Output the [x, y] coordinate of the center of the cell containing the given text.  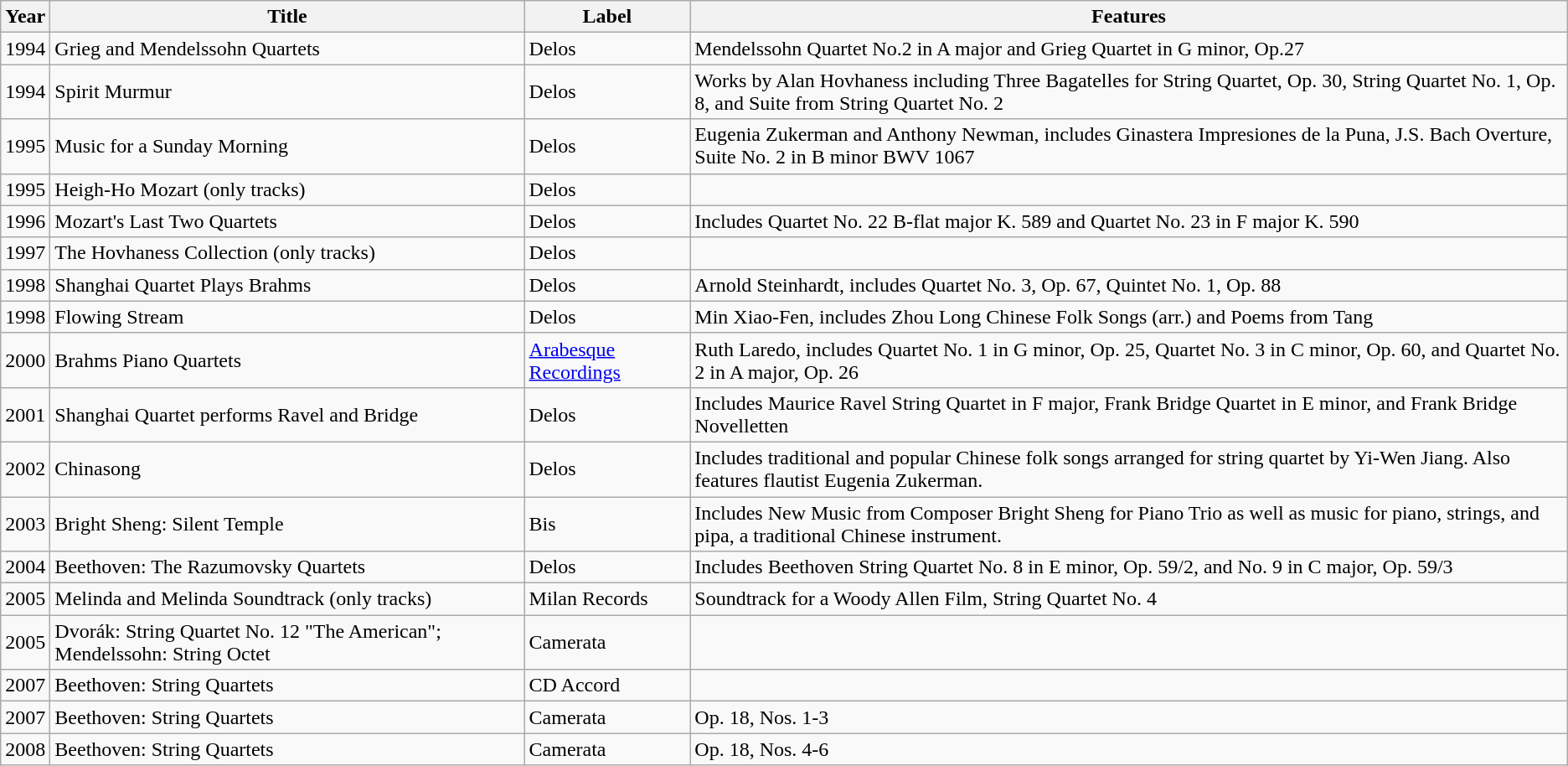
Shanghai Quartet performs Ravel and Bridge [287, 414]
Title [287, 17]
Flowing Stream [287, 317]
2004 [25, 567]
Label [607, 17]
2002 [25, 469]
Spirit Murmur [287, 92]
Ruth Laredo, includes Quartet No. 1 in G minor, Op. 25, Quartet No. 3 in C minor, Op. 60, and Quartet No. 2 in A major, Op. 26 [1129, 360]
Includes Beethoven String Quartet No. 8 in E minor, Op. 59/2, and No. 9 in C major, Op. 59/3 [1129, 567]
Includes traditional and popular Chinese folk songs arranged for string quartet by Yi-Wen Jiang. Also features flautist Eugenia Zukerman. [1129, 469]
Beethoven: The Razumovsky Quartets [287, 567]
Features [1129, 17]
Arabesque Recordings [607, 360]
Arnold Steinhardt, includes Quartet No. 3, Op. 67, Quintet No. 1, Op. 88 [1129, 285]
2008 [25, 749]
Includes New Music from Composer Bright Sheng for Piano Trio as well as music for piano, strings, and pipa, a traditional Chinese instrument. [1129, 523]
Milan Records [607, 599]
Shanghai Quartet Plays Brahms [287, 285]
Grieg and Mendelssohn Quartets [287, 49]
Includes Maurice Ravel String Quartet in F major, Frank Bridge Quartet in E minor, and Frank Bridge Novelletten [1129, 414]
Includes Quartet No. 22 B-flat major K. 589 and Quartet No. 23 in F major K. 590 [1129, 221]
1997 [25, 253]
2000 [25, 360]
1996 [25, 221]
Heigh-Ho Mozart (only tracks) [287, 189]
Bright Sheng: Silent Temple [287, 523]
Soundtrack for a Woody Allen Film, String Quartet No. 4 [1129, 599]
Mendelssohn Quartet No.2 in A major and Grieg Quartet in G minor, Op.27 [1129, 49]
2001 [25, 414]
Melinda and Melinda Soundtrack (only tracks) [287, 599]
The Hovhaness Collection (only tracks) [287, 253]
Music for a Sunday Morning [287, 146]
Eugenia Zukerman and Anthony Newman, includes Ginastera Impresiones de la Puna, J.S. Bach Overture, Suite No. 2 in B minor BWV 1067 [1129, 146]
Op. 18, Nos. 4-6 [1129, 749]
Brahms Piano Quartets [287, 360]
2003 [25, 523]
Dvorák: String Quartet No. 12 "The American"; Mendelssohn: String Octet [287, 642]
Min Xiao-Fen, includes Zhou Long Chinese Folk Songs (arr.) and Poems from Tang [1129, 317]
Op. 18, Nos. 1-3 [1129, 717]
CD Accord [607, 686]
Works by Alan Hovhaness including Three Bagatelles for String Quartet, Op. 30, String Quartet No. 1, Op. 8, and Suite from String Quartet No. 2 [1129, 92]
Bis [607, 523]
Year [25, 17]
Mozart's Last Two Quartets [287, 221]
Chinasong [287, 469]
